Extract the (x, y) coordinate from the center of the cell holding the provided text.  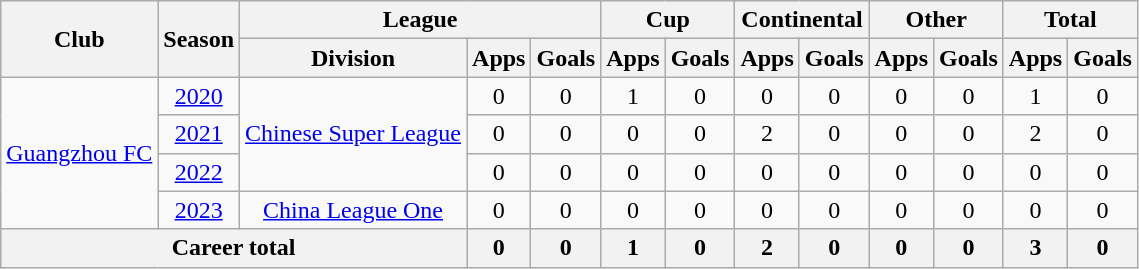
2021 (199, 134)
Continental (802, 20)
Club (80, 39)
2022 (199, 172)
2020 (199, 96)
Guangzhou FC (80, 153)
Other (936, 20)
Total (1070, 20)
2023 (199, 210)
China League One (354, 210)
Cup (668, 20)
3 (1035, 248)
Career total (234, 248)
Chinese Super League (354, 134)
Division (354, 58)
Season (199, 39)
League (420, 20)
